Provide the [x, y] coordinate of the cell's center where the given text is located.  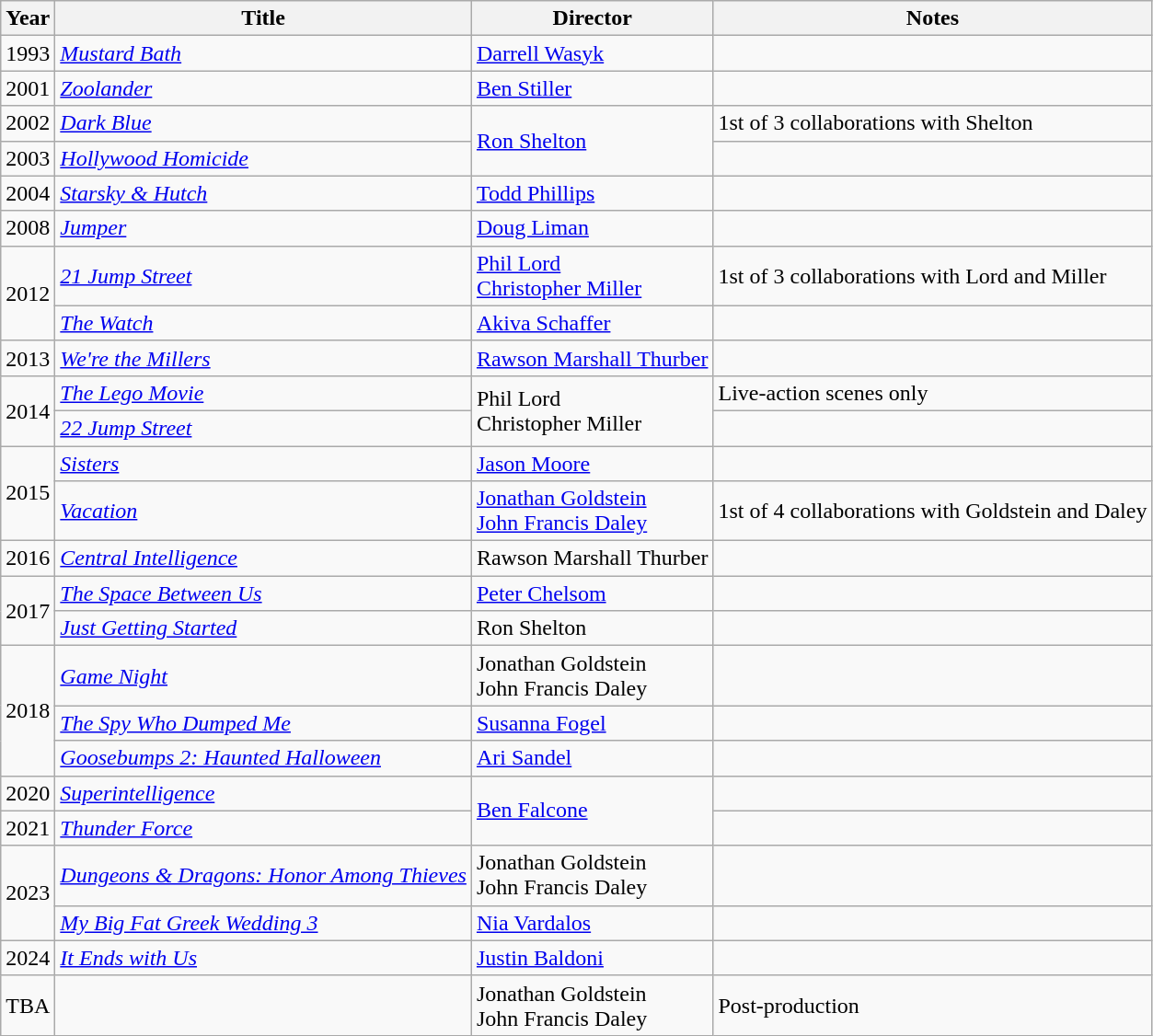
My Big Fat Greek Wedding 3 [263, 923]
2004 [28, 193]
Game Night [263, 675]
Susanna Fogel [593, 723]
2012 [28, 293]
TBA [28, 1005]
Darrell Wasyk [593, 53]
Dungeons & Dragons: Honor Among Thieves [263, 876]
Director [593, 18]
2020 [28, 793]
Ben Stiller [593, 88]
Peter Chelsom [593, 593]
1993 [28, 53]
2023 [28, 892]
Akiva Schaffer [593, 323]
2008 [28, 228]
Vacation [263, 512]
Ben Falcone [593, 811]
2013 [28, 358]
2003 [28, 158]
Todd Phillips [593, 193]
Zoolander [263, 88]
Jason Moore [593, 463]
Title [263, 18]
2021 [28, 828]
2016 [28, 558]
Dark Blue [263, 123]
It Ends with Us [263, 958]
2024 [28, 958]
Superintelligence [263, 793]
Just Getting Started [263, 628]
1st of 3 collaborations with Lord and Miller [933, 276]
Starsky & Hutch [263, 193]
Notes [933, 18]
Post-production [933, 1005]
The Watch [263, 323]
The Spy Who Dumped Me [263, 723]
1st of 4 collaborations with Goldstein and Daley [933, 512]
Mustard Bath [263, 53]
Year [28, 18]
2015 [28, 493]
2002 [28, 123]
Ari Sandel [593, 758]
Sisters [263, 463]
Central Intelligence [263, 558]
2018 [28, 710]
Jumper [263, 228]
Thunder Force [263, 828]
2001 [28, 88]
We're the Millers [263, 358]
21 Jump Street [263, 276]
22 Jump Street [263, 428]
Live-action scenes only [933, 393]
The Lego Movie [263, 393]
Hollywood Homicide [263, 158]
2014 [28, 410]
1st of 3 collaborations with Shelton [933, 123]
The Space Between Us [263, 593]
2017 [28, 611]
Goosebumps 2: Haunted Halloween [263, 758]
Doug Liman [593, 228]
Justin Baldoni [593, 958]
Nia Vardalos [593, 923]
